From the cell containing the given text, extract its center point as [X, Y] coordinate. 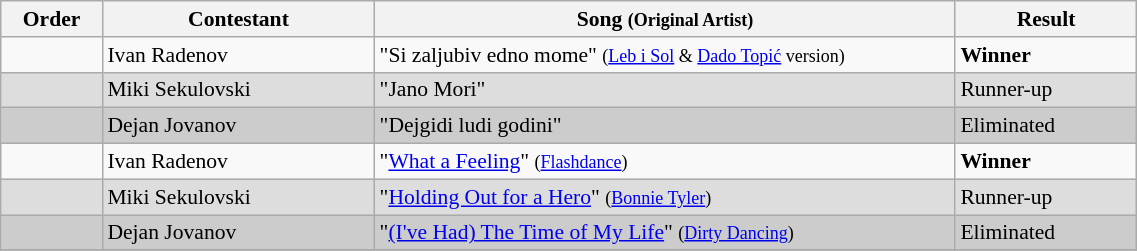
"(I've Had) The Time of My Life" (Dirty Dancing) [666, 233]
"Jano Mori" [666, 90]
"Dejgidi ludi godini" [666, 126]
Result [1046, 19]
Contestant [238, 19]
Song (Original Artist) [666, 19]
"Si zaljubiv edno mome" (Leb i Sol & Dado Topić version) [666, 55]
"Holding Out for a Hero" (Bonnie Tyler) [666, 197]
"What a Feeling" (Flashdance) [666, 162]
Order [52, 19]
